For the text-containing cell, return its midpoint in [X, Y] coordinate format. 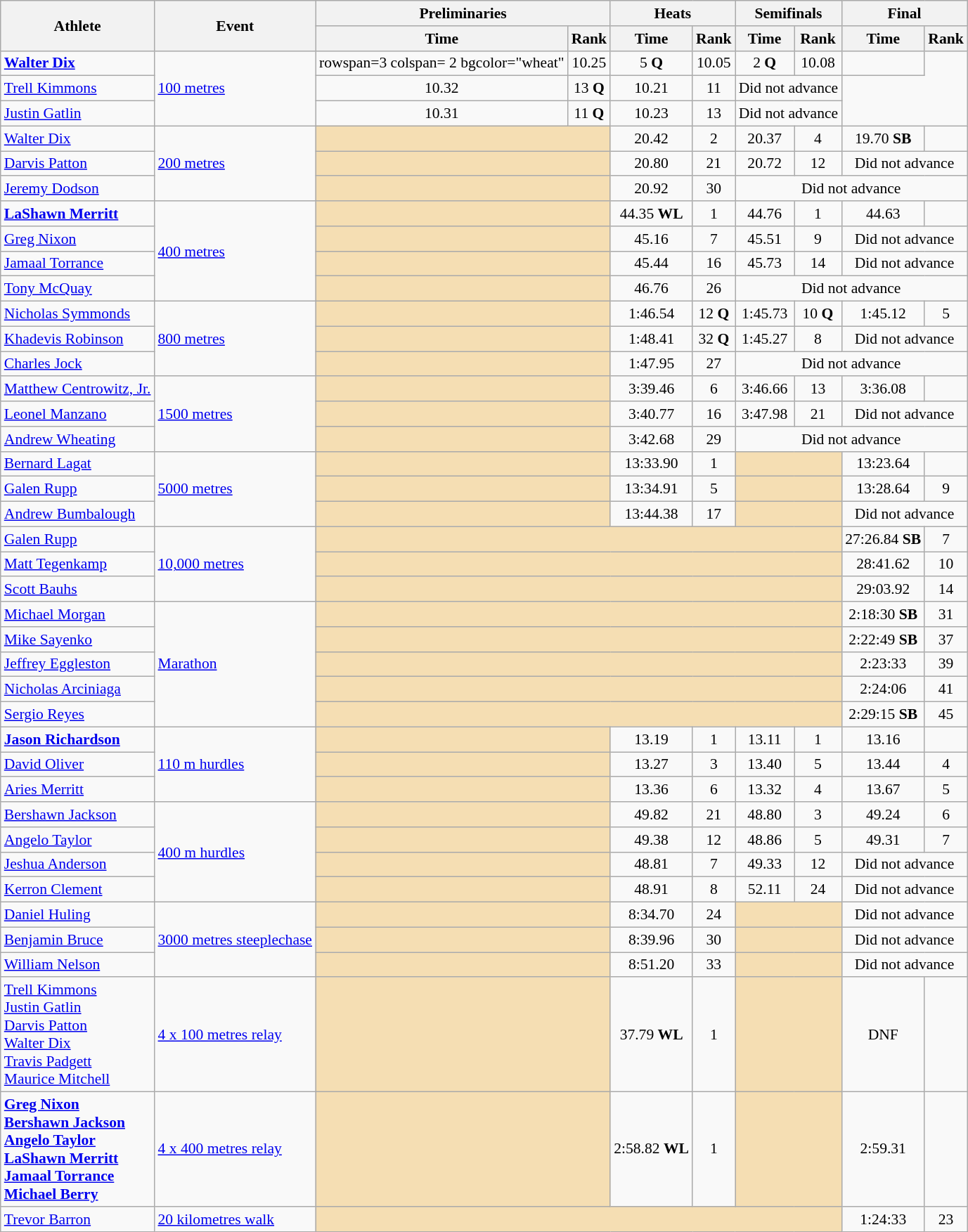
Kerron Clement [77, 890]
20.92 [651, 189]
2:29:15 SB [883, 715]
Andrew Wheating [77, 439]
10,000 metres [235, 564]
37.79 WL [651, 1035]
28:41.62 [883, 564]
3:36.08 [883, 389]
13.27 [651, 765]
2 [714, 138]
49.38 [651, 840]
2:24:06 [883, 689]
10 [946, 564]
11 Q [589, 114]
48.80 [765, 815]
39 [946, 664]
13.67 [883, 790]
3:40.77 [651, 414]
Jeffrey Eggleston [77, 664]
19.70 SB [883, 138]
29 [714, 439]
Matthew Centrowitz, Jr. [77, 389]
2 Q [765, 63]
110 m hurdles [235, 765]
400 metres [235, 251]
Benjamin Bruce [77, 940]
27:26.84 SB [883, 539]
rowspan=3 colspan= 2 bgcolor="wheat" [441, 63]
11 [714, 89]
Final [904, 13]
8:51.20 [651, 965]
13.16 [883, 739]
44.76 [765, 214]
13:34.91 [651, 489]
13.32 [765, 790]
20.37 [765, 138]
13.36 [651, 790]
Jamaal Torrance [77, 264]
20.72 [765, 164]
Sergio Reyes [77, 715]
2:59.31 [883, 1150]
2:23:33 [883, 664]
31 [946, 614]
13 Q [589, 89]
Daniel Huling [77, 915]
13:23.64 [883, 464]
20.80 [651, 164]
1:45.73 [765, 314]
1:48.41 [651, 339]
Bernard Lagat [77, 464]
Michael Morgan [77, 614]
3:42.68 [651, 439]
1:47.95 [651, 364]
10.31 [441, 114]
49.33 [765, 864]
DNF [883, 1035]
2:18:30 SB [883, 614]
10.23 [651, 114]
Justin Gatlin [77, 114]
45 [946, 715]
Nicholas Arciniaga [77, 689]
Angelo Taylor [77, 840]
Matt Tegenkamp [77, 564]
Aries Merritt [77, 790]
10.21 [651, 89]
1:46.54 [651, 314]
37 [946, 640]
10 Q [818, 314]
46.76 [651, 289]
13:28.64 [883, 489]
2:22:49 SB [883, 640]
20.42 [651, 138]
44.63 [883, 214]
1500 metres [235, 415]
33 [714, 965]
Bershawn Jackson [77, 815]
200 metres [235, 163]
49.82 [651, 815]
27 [714, 364]
3000 metres steeplechase [235, 940]
100 metres [235, 89]
Marathon [235, 664]
4 x 100 metres relay [235, 1035]
Trevor Barron [77, 1219]
Darvis Patton [77, 164]
Trell Kimmons [77, 89]
10.25 [589, 63]
10.32 [441, 89]
Leonel Manzano [77, 414]
3:39.46 [651, 389]
20 kilometres walk [235, 1219]
Event [235, 25]
8:39.96 [651, 940]
13:44.38 [651, 514]
13.11 [765, 739]
Greg Nixon [77, 239]
1:45.12 [883, 314]
Athlete [77, 25]
41 [946, 689]
12 Q [714, 314]
10.08 [818, 63]
Khadevis Robinson [77, 339]
23 [946, 1219]
26 [714, 289]
13.44 [883, 765]
45.44 [651, 264]
32 Q [714, 339]
Charles Jock [77, 364]
Tony McQuay [77, 289]
1:45.27 [765, 339]
5000 metres [235, 489]
Preliminaries [463, 13]
45.16 [651, 239]
17 [714, 514]
8:34.70 [651, 915]
49.31 [883, 840]
Jeshua Anderson [77, 864]
44.35 WL [651, 214]
Trell KimmonsJustin GatlinDarvis PattonWalter DixTravis PadgettMaurice Mitchell [77, 1035]
Heats [672, 13]
400 m hurdles [235, 852]
13.40 [765, 765]
4 x 400 metres relay [235, 1150]
Nicholas Symmonds [77, 314]
1:24:33 [883, 1219]
5 Q [651, 63]
3:46.66 [765, 389]
2:58.82 WL [651, 1150]
29:03.92 [883, 590]
Greg NixonBershawn JacksonAngelo TaylorLaShawn MerrittJamaal TorranceMichael Berry [77, 1150]
Andrew Bumbalough [77, 514]
52.11 [765, 890]
48.81 [651, 864]
Scott Bauhs [77, 590]
13:33.90 [651, 464]
10.05 [714, 63]
48.91 [651, 890]
13.19 [651, 739]
800 metres [235, 339]
Jason Richardson [77, 739]
49.24 [883, 815]
Mike Sayenko [77, 640]
Jeremy Dodson [77, 189]
William Nelson [77, 965]
3:47.98 [765, 414]
45.51 [765, 239]
David Oliver [77, 765]
Semifinals [789, 13]
45.73 [765, 264]
LaShawn Merritt [77, 214]
48.86 [765, 840]
